Extract the (X, Y) coordinate from the center of the cell holding the provided text.  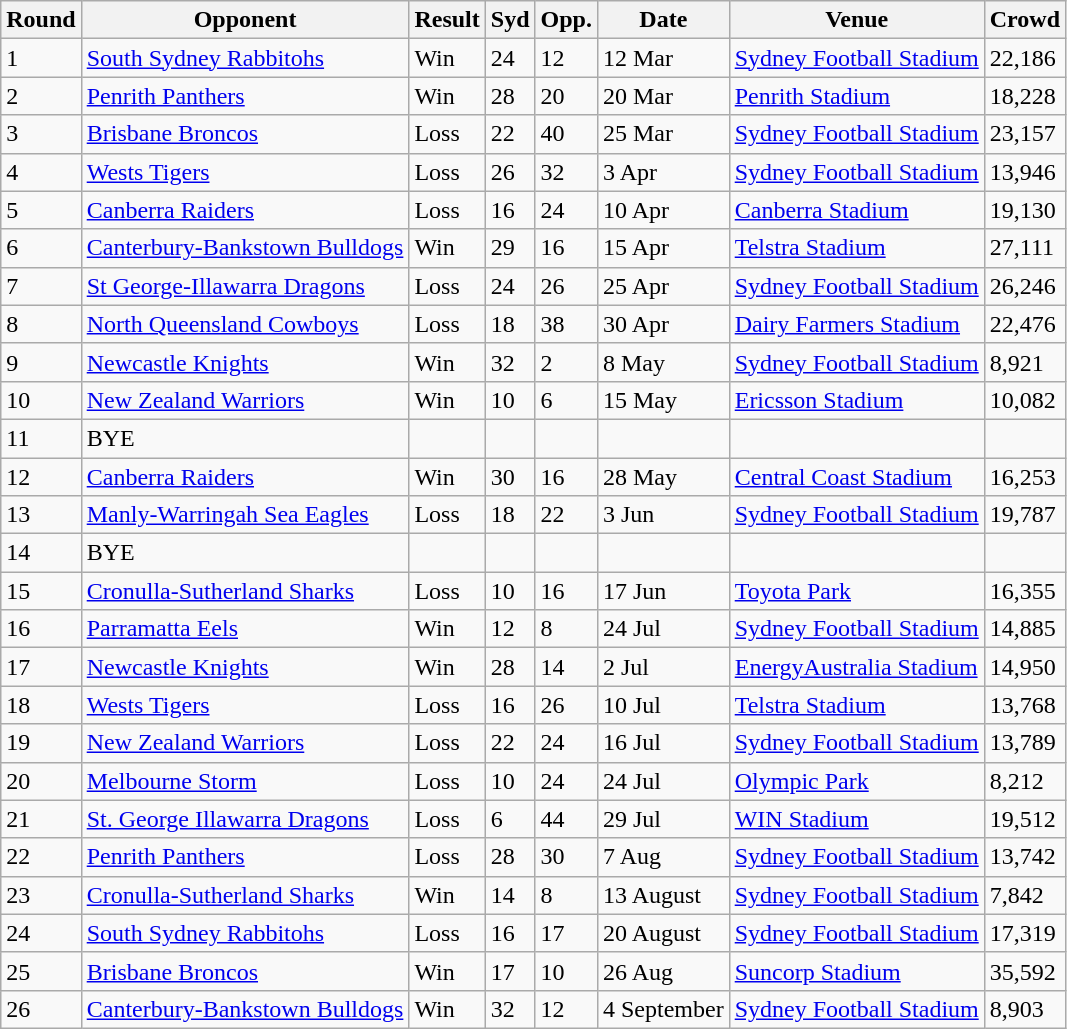
13,789 (1024, 743)
4 (41, 172)
16 Jul (663, 743)
12 Mar (663, 58)
Crowd (1024, 20)
26,246 (1024, 286)
10,082 (1024, 400)
Dairy Farmers Stadium (856, 324)
Date (663, 20)
20 August (663, 933)
Olympic Park (856, 781)
7,842 (1024, 895)
11 (41, 438)
10 Jul (663, 705)
3 Jun (663, 515)
25 Mar (663, 134)
Melbourne Storm (245, 781)
Opp. (566, 20)
23 (41, 895)
2 Jul (663, 667)
21 (41, 819)
13,946 (1024, 172)
7 (41, 286)
22,476 (1024, 324)
14,950 (1024, 667)
16,355 (1024, 591)
13 August (663, 895)
16,253 (1024, 477)
WIN Stadium (856, 819)
St. George Illawarra Dragons (245, 819)
Venue (856, 20)
26 Aug (663, 971)
Suncorp Stadium (856, 971)
19,787 (1024, 515)
Manly-Warringah Sea Eagles (245, 515)
5 (41, 210)
EnergyAustralia Stadium (856, 667)
Canberra Stadium (856, 210)
13,742 (1024, 857)
Penrith Stadium (856, 96)
30 Apr (663, 324)
Opponent (245, 20)
Toyota Park (856, 591)
Parramatta Eels (245, 629)
13 (41, 515)
23,157 (1024, 134)
8,903 (1024, 1009)
Result (447, 20)
8 May (663, 362)
Round (41, 20)
15 May (663, 400)
7 Aug (663, 857)
1 (41, 58)
25 Apr (663, 286)
44 (566, 819)
40 (566, 134)
19 (41, 743)
St George-Illawarra Dragons (245, 286)
25 (41, 971)
Ericsson Stadium (856, 400)
17 Jun (663, 591)
8,212 (1024, 781)
35,592 (1024, 971)
22,186 (1024, 58)
10 Apr (663, 210)
29 Jul (663, 819)
Central Coast Stadium (856, 477)
4 September (663, 1009)
3 Apr (663, 172)
8,921 (1024, 362)
27,111 (1024, 248)
9 (41, 362)
15 (41, 591)
29 (510, 248)
14,885 (1024, 629)
28 May (663, 477)
18,228 (1024, 96)
13,768 (1024, 705)
38 (566, 324)
17,319 (1024, 933)
Syd (510, 20)
North Queensland Cowboys (245, 324)
20 Mar (663, 96)
19,130 (1024, 210)
15 Apr (663, 248)
3 (41, 134)
19,512 (1024, 819)
